Capture the cell that displays the provided text and extract its [x, y] central coordinate. 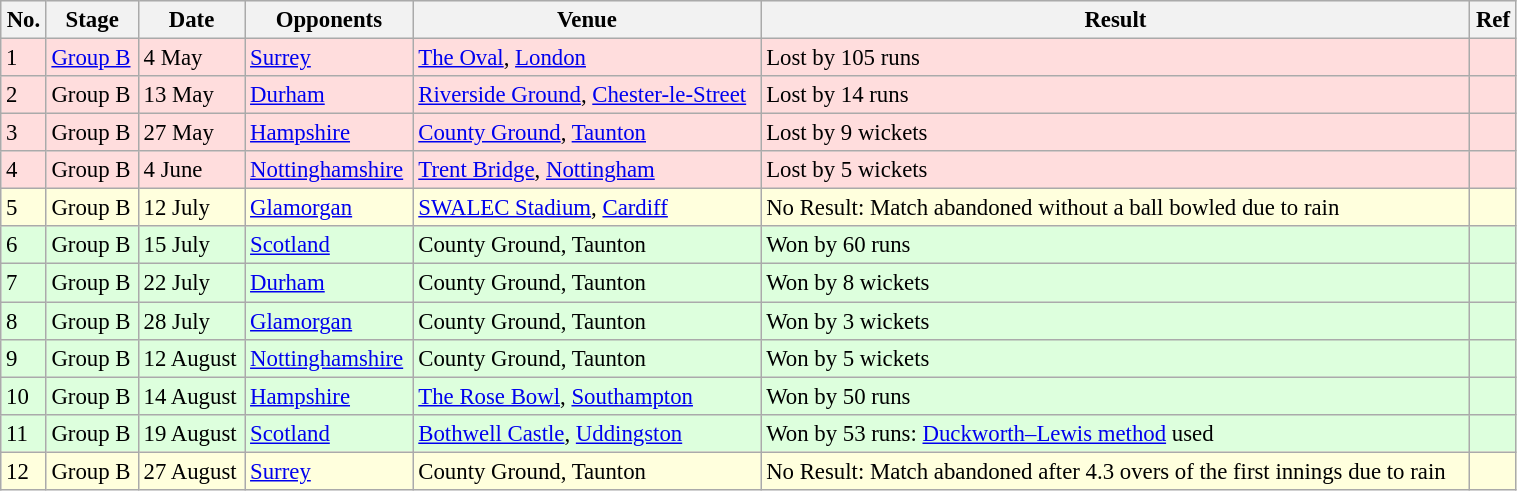
1 [24, 58]
Won by 5 wickets [1116, 358]
6 [24, 245]
15 July [191, 245]
Venue [587, 20]
4 May [191, 58]
SWALEC Stadium, Cardiff [587, 208]
9 [24, 358]
Won by 50 runs [1116, 396]
No. [24, 20]
4 [24, 170]
Lost by 9 wickets [1116, 133]
Won by 3 wickets [1116, 321]
12 August [191, 358]
13 May [191, 95]
Lost by 105 runs [1116, 58]
5 [24, 208]
4 June [191, 170]
27 August [191, 471]
Lost by 14 runs [1116, 95]
Bothwell Castle, Uddingston [587, 433]
10 [24, 396]
22 July [191, 283]
8 [24, 321]
Won by 60 runs [1116, 245]
Result [1116, 20]
No Result: Match abandoned after 4.3 overs of the first innings due to rain [1116, 471]
11 [24, 433]
Lost by 5 wickets [1116, 170]
14 August [191, 396]
19 August [191, 433]
Date [191, 20]
12 July [191, 208]
28 July [191, 321]
Riverside Ground, Chester-le-Street [587, 95]
Trent Bridge, Nottingham [587, 170]
Won by 53 runs: Duckworth–Lewis method used [1116, 433]
Won by 8 wickets [1116, 283]
The Rose Bowl, Southampton [587, 396]
27 May [191, 133]
No Result: Match abandoned without a ball bowled due to rain [1116, 208]
Opponents [329, 20]
12 [24, 471]
Ref [1493, 20]
7 [24, 283]
3 [24, 133]
The Oval, London [587, 58]
2 [24, 95]
Stage [92, 20]
